Return the (X, Y) coordinate for the center point of the cell that contains the specified text.  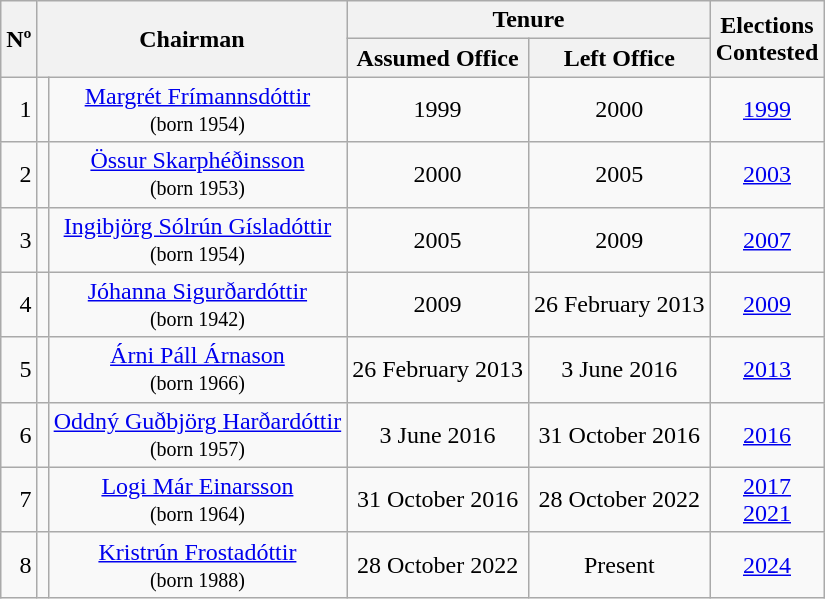
Árni Páll Árnason(born 1966) (198, 370)
Present (619, 564)
ElectionsContested (767, 39)
8 (19, 564)
Logi Már Einarsson(born 1964) (198, 500)
Jóhanna Sigurðardóttir(born 1942) (198, 304)
Margrét Frímannsdóttir(born 1954) (198, 110)
2 (19, 174)
Oddný Guðbjörg Harðardóttir(born 1957) (198, 434)
2003 (767, 174)
20172021 (767, 500)
6 (19, 434)
2024 (767, 564)
2016 (767, 434)
Left Office (619, 58)
3 (19, 240)
Assumed Office (438, 58)
Chairman (192, 39)
Kristrún Frostadóttir(born 1988) (198, 564)
5 (19, 370)
2013 (767, 370)
Össur Skarphéðinsson(born 1953) (198, 174)
Tenure (528, 20)
Ingibjörg Sólrún Gísladóttir(born 1954) (198, 240)
4 (19, 304)
Nº (19, 39)
7 (19, 500)
1 (19, 110)
2007 (767, 240)
